Scan for the cell matching the given text and deliver its [X, Y] coordinate at center. 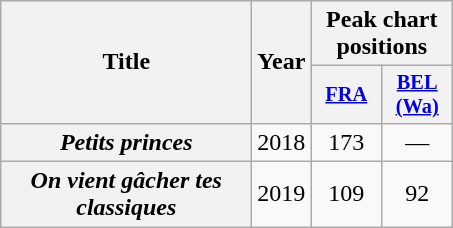
Year [282, 62]
2019 [282, 194]
173 [346, 142]
— [418, 142]
92 [418, 194]
Peak chart positions [382, 34]
Petits princes [126, 142]
Title [126, 62]
109 [346, 194]
BEL (Wa) [418, 95]
FRA [346, 95]
2018 [282, 142]
On vient gâcher tes classiques [126, 194]
